Capture the cell that displays the provided text and extract its (x, y) central coordinate. 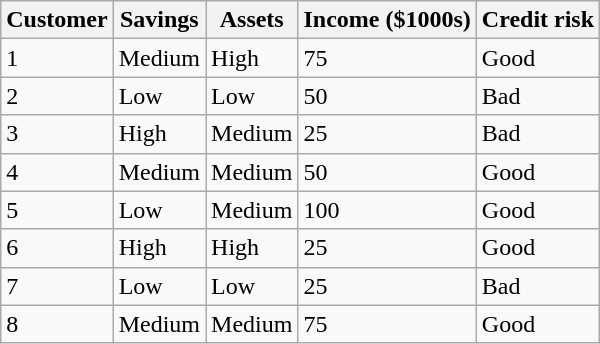
Savings (159, 20)
3 (57, 134)
1 (57, 58)
6 (57, 248)
100 (387, 210)
2 (57, 96)
5 (57, 210)
4 (57, 172)
Income ($1000s) (387, 20)
Credit risk (538, 20)
7 (57, 286)
Customer (57, 20)
Assets (252, 20)
8 (57, 324)
